Locate the cell with the specified text and output its (X, Y) center coordinate. 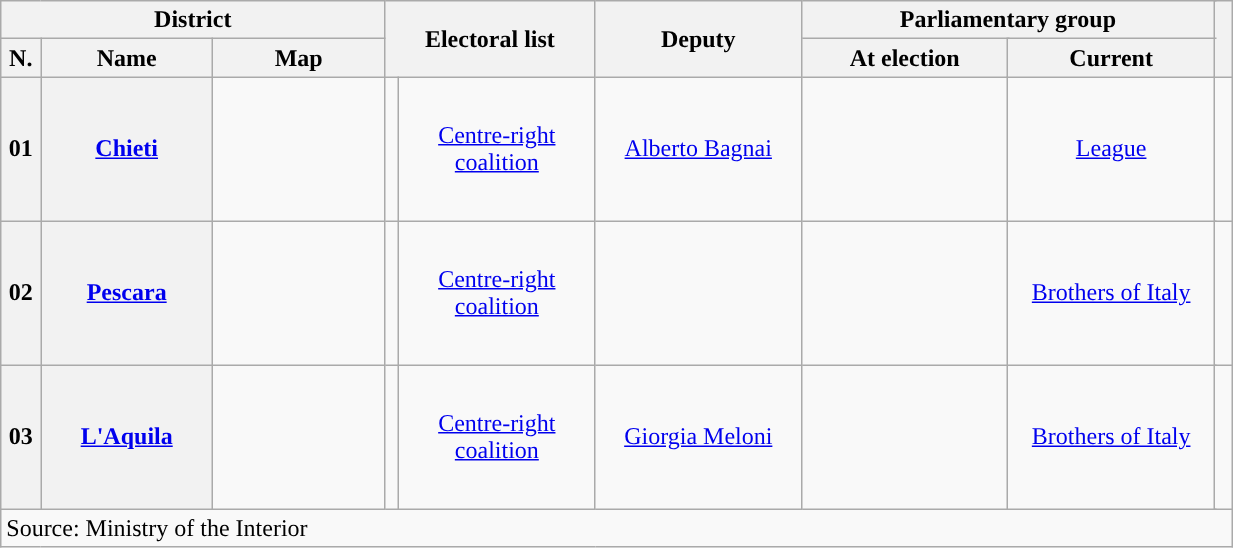
Current (1111, 58)
League (1111, 149)
Deputy (698, 39)
01 (21, 149)
L'Aquila (127, 437)
Map (299, 58)
Electoral list (490, 39)
02 (21, 293)
03 (21, 437)
Giorgia Meloni (698, 437)
Chieti (127, 149)
Pescara (127, 293)
District (193, 20)
N. (21, 58)
Parliamentary group (1008, 20)
At election (904, 58)
Name (127, 58)
Alberto Bagnai (698, 149)
Source: Ministry of the Interior (616, 528)
